Search for the cell housing the specified text and yield its [X, Y] center coordinate. 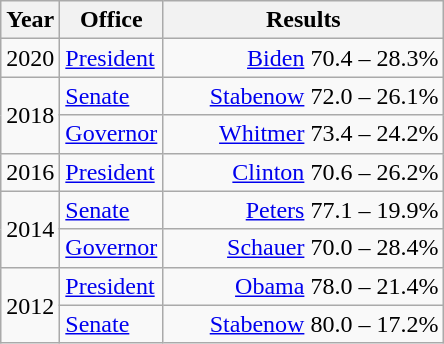
2018 [30, 115]
Whitmer 73.4 – 24.2% [304, 134]
Stabenow 72.0 – 26.1% [304, 96]
Biden 70.4 – 28.3% [304, 58]
2014 [30, 229]
Office [112, 20]
Year [30, 20]
Peters 77.1 – 19.9% [304, 210]
2016 [30, 172]
Results [304, 20]
Obama 78.0 – 21.4% [304, 286]
Schauer 70.0 – 28.4% [304, 248]
2020 [30, 58]
Clinton 70.6 – 26.2% [304, 172]
2012 [30, 305]
Stabenow 80.0 – 17.2% [304, 324]
